Search for the cell housing the specified text and yield its (x, y) center coordinate. 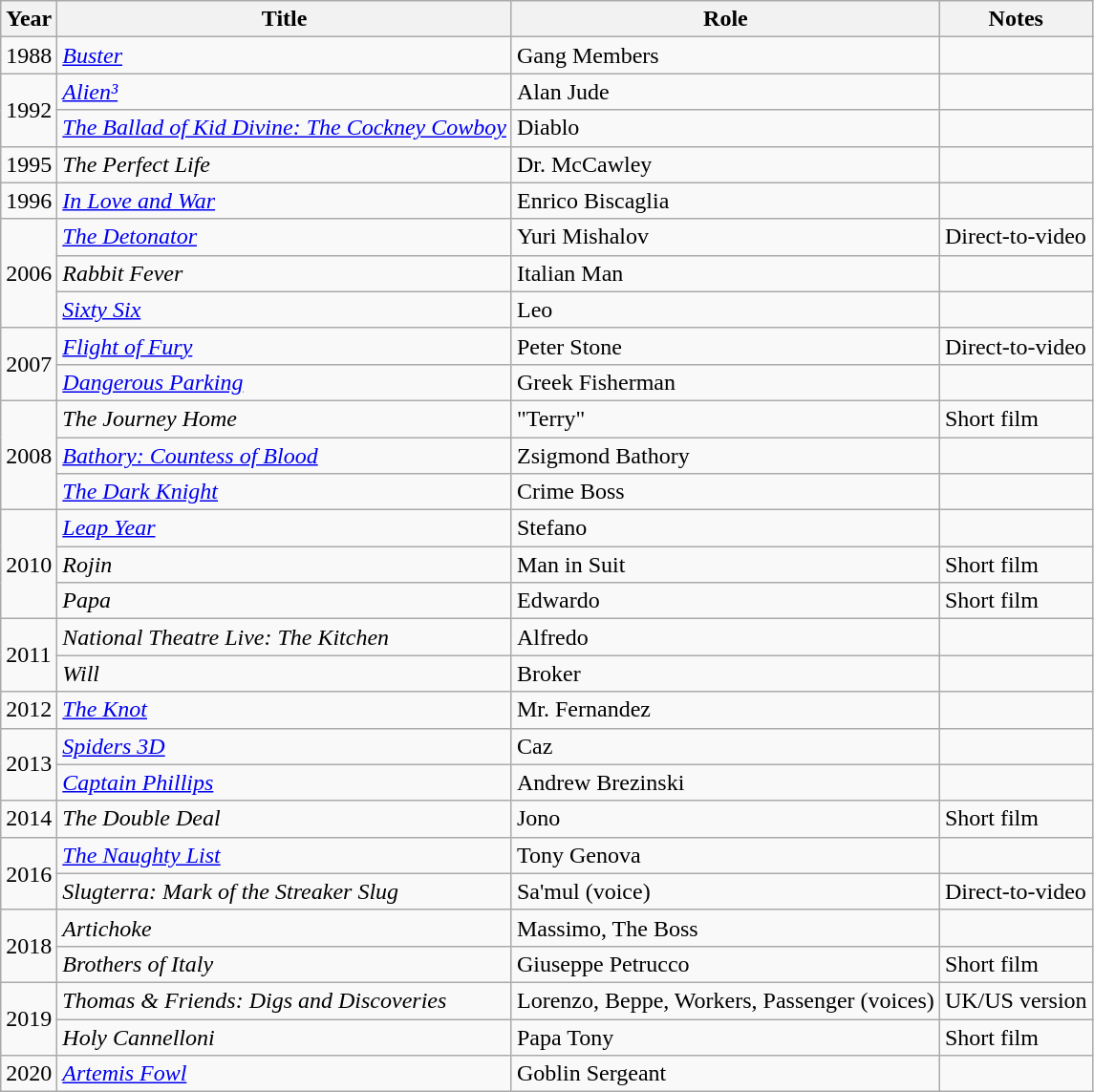
Lorenzo, Beppe, Workers, Passenger (voices) (725, 1000)
2014 (29, 819)
Alien³ (285, 92)
Yuri Mishalov (725, 237)
2019 (29, 1018)
Dangerous Parking (285, 382)
1988 (29, 55)
1996 (29, 201)
Gang Members (725, 55)
Giuseppe Petrucco (725, 964)
Spiders 3D (285, 746)
Thomas & Friends: Digs and Discoveries (285, 1000)
The Ballad of Kid Divine: The Cockney Cowboy (285, 128)
Andrew Brezinski (725, 782)
Bathory: Countess of Blood (285, 456)
Leap Year (285, 528)
Stefano (725, 528)
2006 (29, 273)
Rojin (285, 565)
In Love and War (285, 201)
1992 (29, 110)
Will (285, 674)
Italian Man (725, 273)
Rabbit Fever (285, 273)
Tony Genova (725, 855)
Flight of Fury (285, 346)
2007 (29, 364)
2018 (29, 946)
The Double Deal (285, 819)
2012 (29, 710)
Sa'mul (voice) (725, 891)
Dr. McCawley (725, 164)
Edwardo (725, 601)
Broker (725, 674)
The Dark Knight (285, 492)
Captain Phillips (285, 782)
Slugterra: Mark of the Streaker Slug (285, 891)
Sixty Six (285, 310)
Alan Jude (725, 92)
The Naughty List (285, 855)
Crime Boss (725, 492)
Mr. Fernandez (725, 710)
The Journey Home (285, 418)
Goblin Sergeant (725, 1074)
Holy Cannelloni (285, 1037)
Greek Fisherman (725, 382)
2020 (29, 1074)
2008 (29, 455)
Man in Suit (725, 565)
Year (29, 19)
2011 (29, 655)
2013 (29, 764)
Papa (285, 601)
Artemis Fowl (285, 1074)
Jono (725, 819)
Role (725, 19)
Zsigmond Bathory (725, 456)
2010 (29, 565)
Leo (725, 310)
Brothers of Italy (285, 964)
National Theatre Live: The Kitchen (285, 637)
UK/US version (1016, 1000)
Buster (285, 55)
Notes (1016, 19)
The Knot (285, 710)
Massimo, The Boss (725, 928)
The Detonator (285, 237)
The Perfect Life (285, 164)
Title (285, 19)
Papa Tony (725, 1037)
2016 (29, 873)
Diablo (725, 128)
Artichoke (285, 928)
Peter Stone (725, 346)
Caz (725, 746)
Alfredo (725, 637)
Enrico Biscaglia (725, 201)
1995 (29, 164)
"Terry" (725, 418)
